Determine the [x, y] coordinate at the center of the cell enclosing the given text.  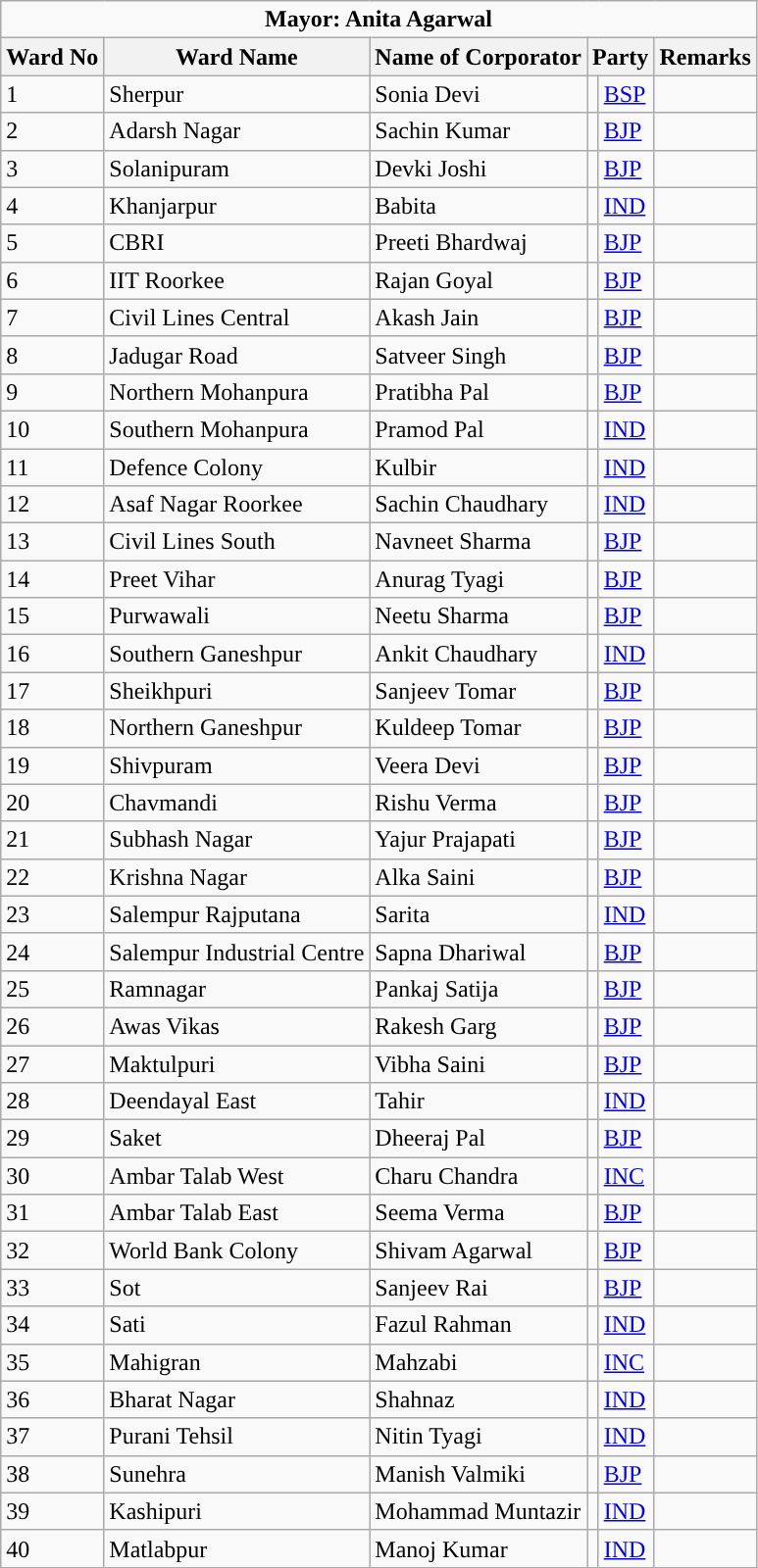
13 [53, 542]
Alka Saini [479, 877]
36 [53, 1399]
Rishu Verma [479, 803]
Deendayal East [237, 1102]
15 [53, 616]
Sunehra [237, 1474]
23 [53, 914]
Adarsh Nagar [237, 131]
7 [53, 318]
Sachin Kumar [479, 131]
Sanjeev Rai [479, 1288]
Civil Lines South [237, 542]
Matlabpur [237, 1548]
39 [53, 1511]
18 [53, 728]
Northern Ganeshpur [237, 728]
3 [53, 169]
Salempur Rajputana [237, 914]
Ambar Talab West [237, 1176]
Anurag Tyagi [479, 579]
40 [53, 1548]
25 [53, 989]
Veera Devi [479, 765]
Jadugar Road [237, 355]
28 [53, 1102]
Kashipuri [237, 1511]
Preeti Bhardwaj [479, 243]
Ambar Talab East [237, 1213]
Mohammad Muntazir [479, 1511]
Rakesh Garg [479, 1026]
Saket [237, 1139]
Manoj Kumar [479, 1548]
Nitin Tyagi [479, 1437]
Southern Mohanpura [237, 429]
Vibha Saini [479, 1063]
Mayor: Anita Agarwal [379, 20]
Fazul Rahman [479, 1325]
26 [53, 1026]
34 [53, 1325]
Awas Vikas [237, 1026]
22 [53, 877]
Northern Mohanpura [237, 392]
Shahnaz [479, 1399]
5 [53, 243]
Sherpur [237, 94]
8 [53, 355]
32 [53, 1250]
Mahigran [237, 1362]
31 [53, 1213]
Shivam Agarwal [479, 1250]
Southern Ganeshpur [237, 654]
27 [53, 1063]
Kulbir [479, 467]
9 [53, 392]
Maktulpuri [237, 1063]
Remarks [705, 57]
Civil Lines Central [237, 318]
17 [53, 691]
2 [53, 131]
Krishna Nagar [237, 877]
IIT Roorkee [237, 280]
Khanjarpur [237, 206]
10 [53, 429]
Sapna Dhariwal [479, 952]
Navneet Sharma [479, 542]
Kuldeep Tomar [479, 728]
11 [53, 467]
21 [53, 840]
12 [53, 505]
Shivpuram [237, 765]
6 [53, 280]
24 [53, 952]
Seema Verma [479, 1213]
Akash Jain [479, 318]
CBRI [237, 243]
Defence Colony [237, 467]
Sheikhpuri [237, 691]
Rajan Goyal [479, 280]
Preet Vihar [237, 579]
Bharat Nagar [237, 1399]
Dheeraj Pal [479, 1139]
Asaf Nagar Roorkee [237, 505]
16 [53, 654]
38 [53, 1474]
Sarita [479, 914]
19 [53, 765]
Subhash Nagar [237, 840]
4 [53, 206]
Ward Name [237, 57]
33 [53, 1288]
Sati [237, 1325]
Purwawali [237, 616]
Mahzabi [479, 1362]
Sot [237, 1288]
Tahir [479, 1102]
BSP [626, 94]
Sanjeev Tomar [479, 691]
1 [53, 94]
Ramnagar [237, 989]
Chavmandi [237, 803]
Manish Valmiki [479, 1474]
Salempur Industrial Centre [237, 952]
Name of Corporator [479, 57]
Yajur Prajapati [479, 840]
Devki Joshi [479, 169]
35 [53, 1362]
Ankit Chaudhary [479, 654]
Satveer Singh [479, 355]
Pankaj Satija [479, 989]
37 [53, 1437]
Pratibha Pal [479, 392]
29 [53, 1139]
Party [620, 57]
Charu Chandra [479, 1176]
Purani Tehsil [237, 1437]
World Bank Colony [237, 1250]
Pramod Pal [479, 429]
20 [53, 803]
14 [53, 579]
Sonia Devi [479, 94]
Sachin Chaudhary [479, 505]
30 [53, 1176]
Babita [479, 206]
Ward No [53, 57]
Neetu Sharma [479, 616]
Solanipuram [237, 169]
